Detect which cell encompasses the target text, then output its (x, y) center coordinate. 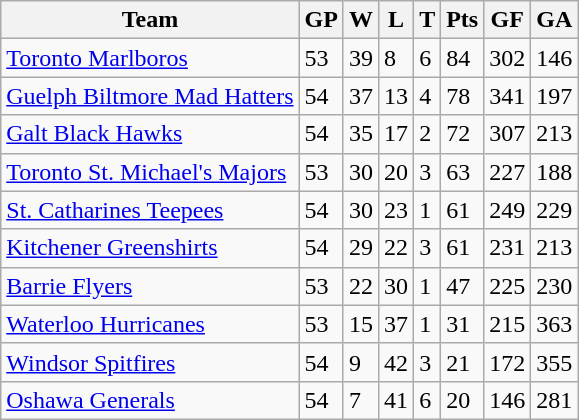
227 (508, 172)
9 (360, 362)
307 (508, 134)
Galt Black Hawks (150, 134)
W (360, 20)
229 (554, 210)
341 (508, 96)
355 (554, 362)
Kitchener Greenshirts (150, 248)
15 (360, 324)
Barrie Flyers (150, 286)
17 (396, 134)
215 (508, 324)
GP (321, 20)
231 (508, 248)
21 (462, 362)
Team (150, 20)
13 (396, 96)
35 (360, 134)
Toronto Marlboros (150, 58)
42 (396, 362)
230 (554, 286)
63 (462, 172)
4 (428, 96)
St. Catharines Teepees (150, 210)
41 (396, 400)
7 (360, 400)
Pts (462, 20)
Toronto St. Michael's Majors (150, 172)
225 (508, 286)
197 (554, 96)
281 (554, 400)
172 (508, 362)
8 (396, 58)
249 (508, 210)
78 (462, 96)
23 (396, 210)
2 (428, 134)
302 (508, 58)
72 (462, 134)
Guelph Biltmore Mad Hatters (150, 96)
L (396, 20)
363 (554, 324)
47 (462, 286)
Oshawa Generals (150, 400)
T (428, 20)
188 (554, 172)
31 (462, 324)
39 (360, 58)
Windsor Spitfires (150, 362)
Waterloo Hurricanes (150, 324)
29 (360, 248)
84 (462, 58)
GF (508, 20)
GA (554, 20)
